Determine the (X, Y) coordinate at the center of the cell enclosing the given text.  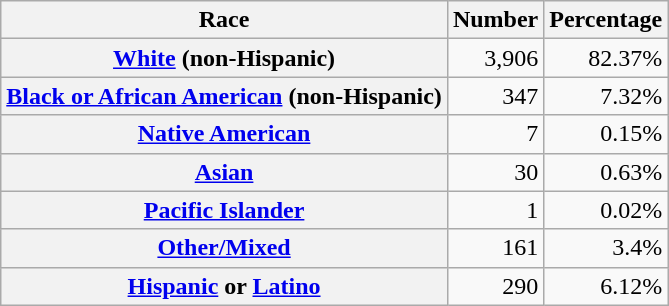
Asian (224, 172)
7.32% (606, 96)
1 (495, 210)
82.37% (606, 58)
White (non-Hispanic) (224, 58)
347 (495, 96)
3,906 (495, 58)
7 (495, 134)
6.12% (606, 286)
Pacific Islander (224, 210)
0.15% (606, 134)
290 (495, 286)
30 (495, 172)
0.63% (606, 172)
Black or African American (non-Hispanic) (224, 96)
Other/Mixed (224, 248)
3.4% (606, 248)
Percentage (606, 20)
Number (495, 20)
Native American (224, 134)
Race (224, 20)
161 (495, 248)
Hispanic or Latino (224, 286)
0.02% (606, 210)
